Detect which cell encompasses the target text, then output its (x, y) center coordinate. 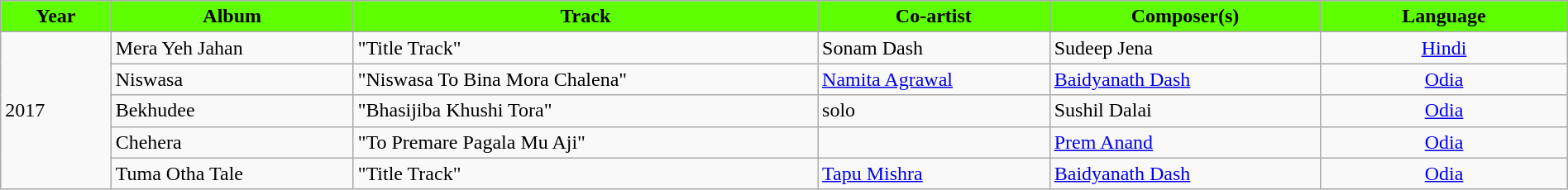
Bekhudee (232, 111)
Prem Anand (1185, 142)
Composer(s) (1185, 17)
Sushil Dalai (1185, 111)
"Bhasijiba Khushi Tora" (586, 111)
Sudeep Jena (1185, 48)
Album (232, 17)
Year (56, 17)
2017 (56, 111)
Track (586, 17)
solo (935, 111)
Namita Agrawal (935, 79)
Hindi (1444, 48)
Co-artist (935, 17)
Sonam Dash (935, 48)
Mera Yeh Jahan (232, 48)
"Niswasa To Bina Mora Chalena" (586, 79)
Tuma Otha Tale (232, 173)
"To Premare Pagala Mu Aji" (586, 142)
Tapu Mishra (935, 173)
Chehera (232, 142)
Language (1444, 17)
Niswasa (232, 79)
